Return the [X, Y] coordinate for the center point of the cell that contains the specified text.  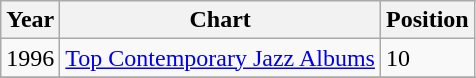
Chart [220, 20]
Position [427, 20]
1996 [30, 58]
10 [427, 58]
Top Contemporary Jazz Albums [220, 58]
Year [30, 20]
